From the cell containing the given text, extract its center point as [x, y] coordinate. 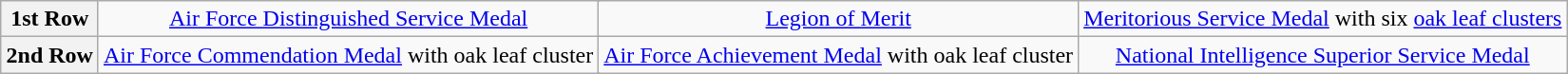
Meritorious Service Medal with six oak leaf clusters [1323, 19]
Legion of Merit [838, 19]
1st Row [49, 19]
Air Force Achievement Medal with oak leaf cluster [838, 55]
Air Force Commendation Medal with oak leaf cluster [348, 55]
Air Force Distinguished Service Medal [348, 19]
2nd Row [49, 55]
National Intelligence Superior Service Medal [1323, 55]
